Search for the cell housing the specified text and yield its (x, y) center coordinate. 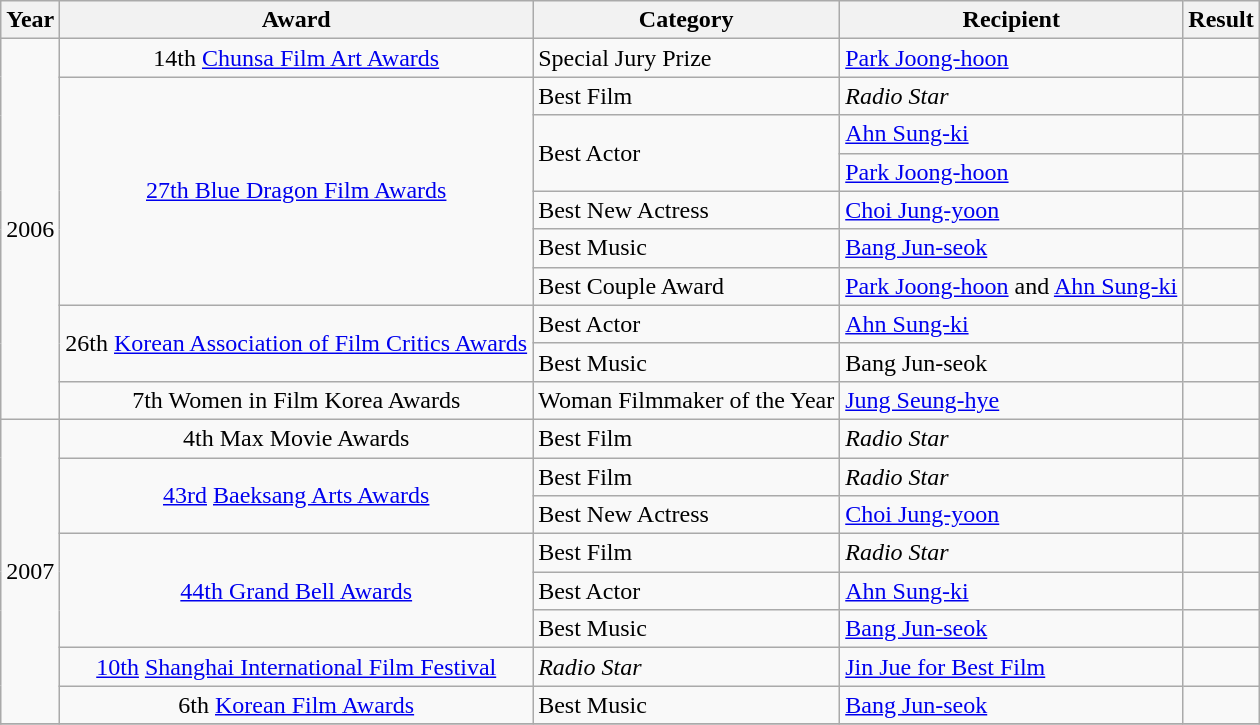
Jung Seung-hye (1012, 400)
Woman Filmmaker of the Year (686, 400)
2007 (30, 571)
Award (296, 20)
Year (30, 20)
7th Women in Film Korea Awards (296, 400)
4th Max Movie Awards (296, 438)
6th Korean Film Awards (296, 705)
26th Korean Association of Film Critics Awards (296, 343)
44th Grand Bell Awards (296, 591)
43rd Baeksang Arts Awards (296, 496)
Recipient (1012, 20)
10th Shanghai International Film Festival (296, 667)
Special Jury Prize (686, 58)
Result (1221, 20)
Category (686, 20)
2006 (30, 230)
14th Chunsa Film Art Awards (296, 58)
Jin Jue for Best Film (1012, 667)
Park Joong-hoon and Ahn Sung-ki (1012, 286)
27th Blue Dragon Film Awards (296, 191)
Best Couple Award (686, 286)
